Detect which cell encompasses the target text, then output its (X, Y) center coordinate. 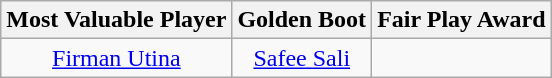
Most Valuable Player (116, 20)
Fair Play Award (462, 20)
Firman Utina (116, 58)
Golden Boot (302, 20)
Safee Sali (302, 58)
